Output the [x, y] coordinate of the center of the cell containing the given text.  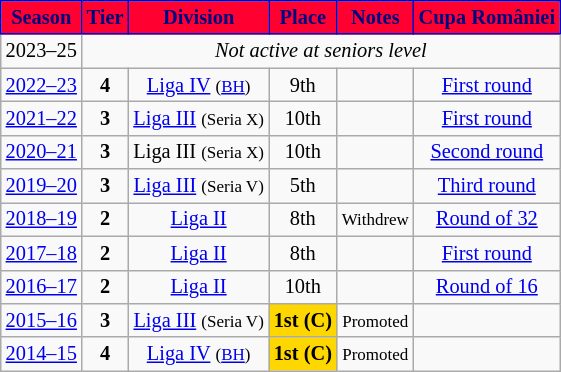
2023–25 [42, 51]
Cupa României [487, 17]
2019–20 [42, 186]
Round of 32 [487, 219]
Season [42, 17]
Not active at seniors level [321, 51]
2015–16 [42, 320]
5th [303, 186]
2016–17 [42, 287]
2017–18 [42, 253]
Place [303, 17]
2022–23 [42, 85]
Notes [376, 17]
Round of 16 [487, 287]
9th [303, 85]
2021–22 [42, 118]
Division [198, 17]
2020–21 [42, 152]
2014–15 [42, 354]
Third round [487, 186]
Second round [487, 152]
Tier [106, 17]
Withdrew [376, 219]
2018–19 [42, 219]
